Return the [x, y] coordinate for the center point of the cell that contains the specified text.  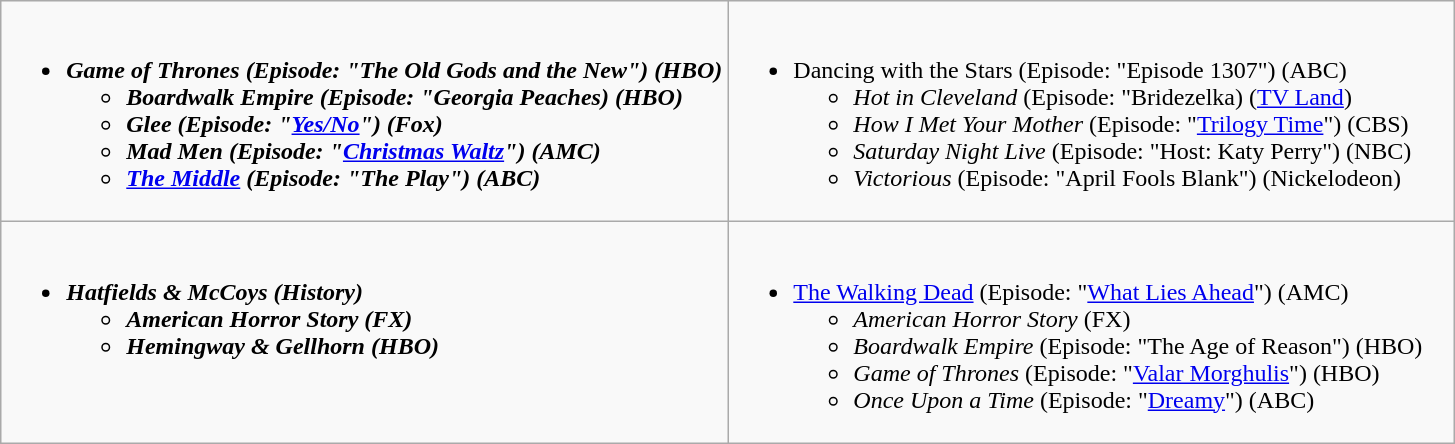
Hatfields & McCoys (History)American Horror Story (FX)Hemingway & Gellhorn (HBO) [364, 332]
